Determine the (x, y) coordinate at the center of the cell enclosing the given text.  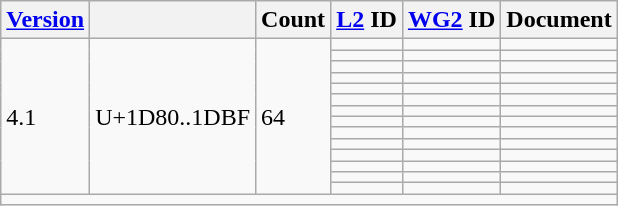
64 (294, 116)
WG2 ID (451, 20)
U+1D80..1DBF (173, 116)
Document (559, 20)
4.1 (46, 116)
Count (294, 20)
L2 ID (367, 20)
Version (46, 20)
